Output the [x, y] coordinate of the center of the cell containing the given text.  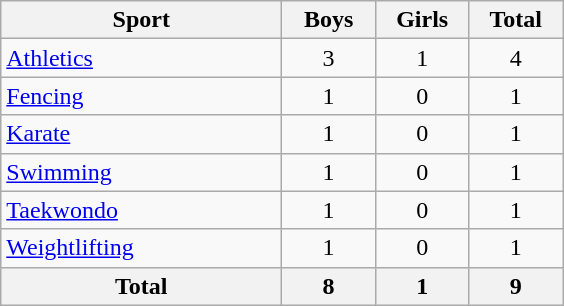
4 [516, 58]
9 [516, 286]
Swimming [142, 172]
Sport [142, 20]
Karate [142, 134]
Athletics [142, 58]
Taekwondo [142, 210]
3 [329, 58]
Fencing [142, 96]
Boys [329, 20]
Girls [422, 20]
8 [329, 286]
Weightlifting [142, 248]
